Provide the (x, y) coordinate of the cell's center where the given text is located.  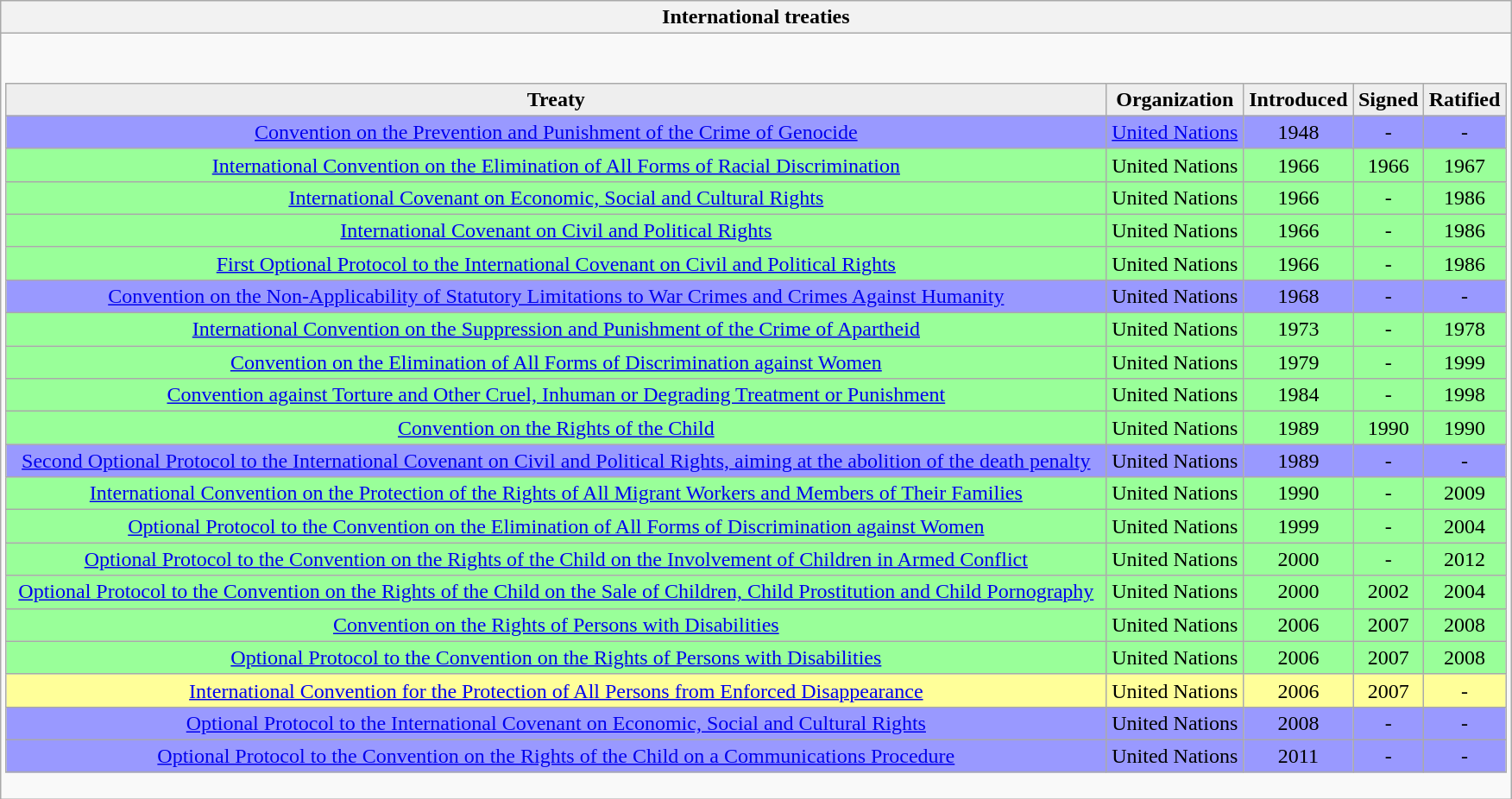
2011 (1298, 756)
2009 (1464, 494)
1967 (1464, 165)
First Optional Protocol to the International Covenant on Civil and Political Rights (556, 263)
1948 (1298, 132)
Optional Protocol to the International Covenant on Economic, Social and Cultural Rights (556, 723)
International Covenant on Economic, Social and Cultural Rights (556, 198)
Optional Protocol to the Convention on the Rights of the Child on the Sale of Children, Child Prostitution and Child Pornography (556, 592)
Convention on the Rights of the Child (556, 428)
International Convention for the Protection of All Persons from Enforced Disappearance (556, 690)
Optional Protocol to the Convention on the Rights of the Child on a Communications Procedure (556, 756)
Convention on the Prevention and Punishment of the Crime of Genocide (556, 132)
2002 (1389, 592)
1984 (1298, 395)
1978 (1464, 330)
1973 (1298, 330)
1998 (1464, 395)
International Convention on the Elimination of All Forms of Racial Discrimination (556, 165)
1968 (1298, 296)
Optional Protocol to the Convention on the Elimination of All Forms of Discrimination against Women (556, 526)
Organization (1175, 99)
Optional Protocol to the Convention on the Rights of the Child on the Involvement of Children in Armed Conflict (556, 559)
Ratified (1464, 99)
Second Optional Protocol to the International Covenant on Civil and Political Rights, aiming at the abolition of the death penalty (556, 461)
Convention on the Elimination of All Forms of Discrimination against Women (556, 362)
Introduced (1298, 99)
Optional Protocol to the Convention on the Rights of Persons with Disabilities (556, 657)
2012 (1464, 559)
Signed (1389, 99)
Convention against Torture and Other Cruel, Inhuman or Degrading Treatment or Punishment (556, 395)
1979 (1298, 362)
Treaty (556, 99)
International treaties (756, 17)
International Convention on the Suppression and Punishment of the Crime of Apartheid (556, 330)
International Convention on the Protection of the Rights of All Migrant Workers and Members of Their Families (556, 494)
International Covenant on Civil and Political Rights (556, 230)
Convention on the Rights of Persons with Disabilities (556, 625)
Convention on the Non-Applicability of Statutory Limitations to War Crimes and Crimes Against Humanity (556, 296)
